Return the [x, y] coordinate for the center point of the cell that contains the specified text.  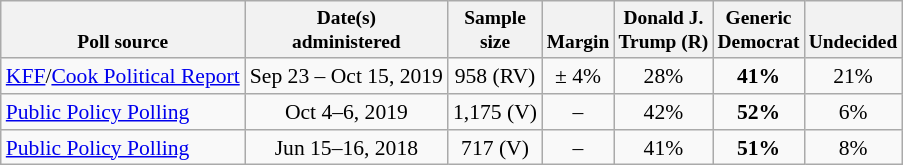
41% [758, 76]
Oct 4–6, 2019 [346, 112]
958 (RV) [495, 76]
52% [758, 112]
± 4% [578, 76]
Sep 23 – Oct 15, 2019 [346, 76]
GenericDemocrat [758, 30]
28% [664, 76]
KFF/Cook Political Report [123, 76]
21% [853, 76]
Margin [578, 30]
42% [664, 112]
6% [853, 112]
Undecided [853, 30]
– [578, 112]
Poll source [123, 30]
1,175 (V) [495, 112]
Samplesize [495, 30]
Donald J.Trump (R) [664, 30]
Public Policy Polling [123, 112]
Date(s)administered [346, 30]
